Find where the given text appears and provide that cell's center as (X, Y) coordinate. 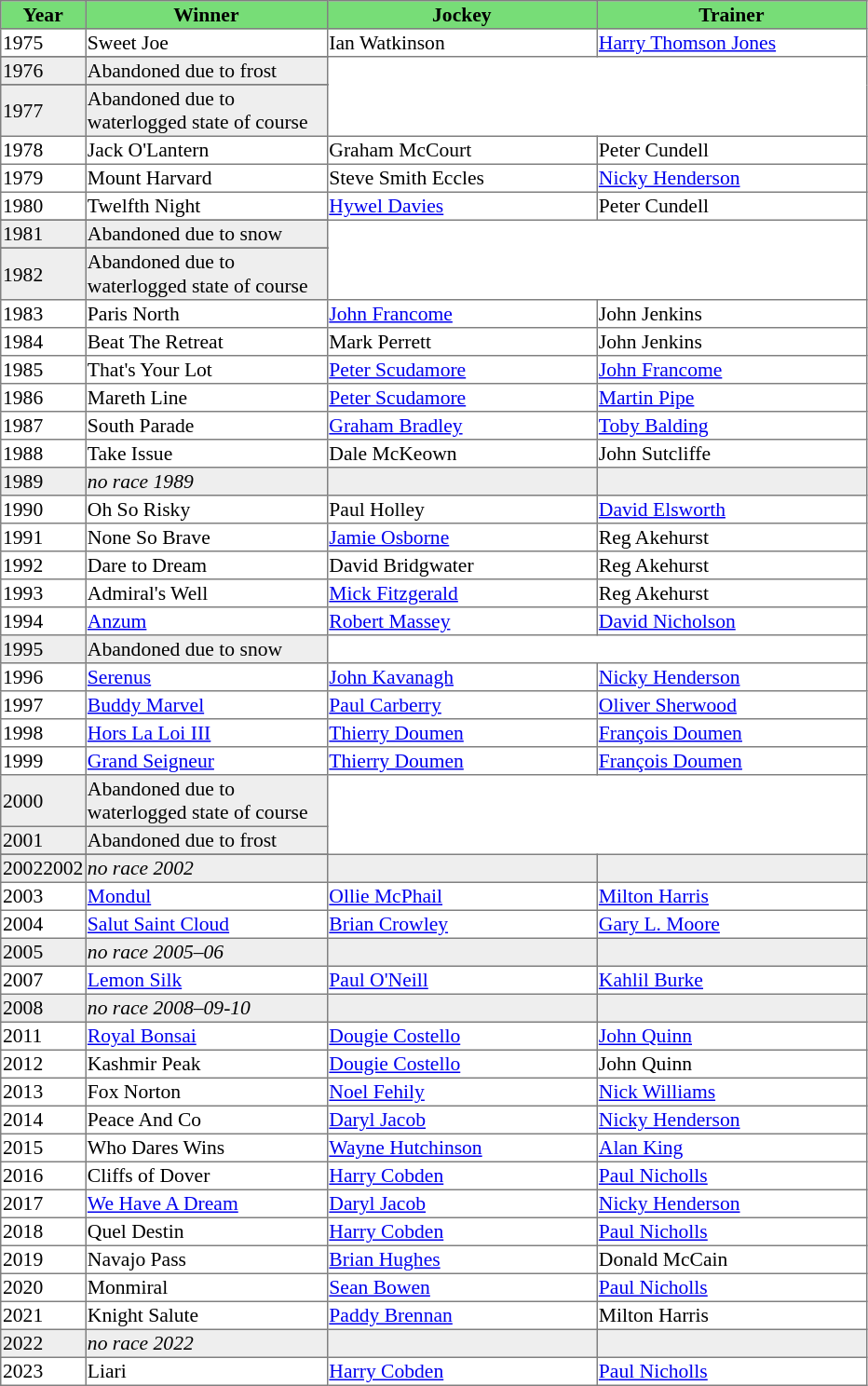
Toby Balding (732, 426)
1981 (43, 234)
Admiral's Well (207, 593)
Quel Destin (207, 1231)
Graham McCourt (462, 150)
Anzum (207, 621)
Jamie Osborne (462, 537)
2011 (43, 1036)
Mick Fitzgerald (462, 593)
no race 1989 (207, 482)
1980 (43, 206)
South Parade (207, 426)
Hywel Davies (462, 206)
Mark Perrett (462, 342)
2022 (43, 1343)
1978 (43, 150)
Sean Bowen (462, 1287)
Paul Carberry (462, 705)
1977 (43, 111)
1991 (43, 537)
Navajo Pass (207, 1259)
2014 (43, 1120)
Kahlil Burke (732, 980)
Paul Holley (462, 510)
Dare to Dream (207, 565)
2005 (43, 952)
1979 (43, 178)
2021 (43, 1315)
Who Dares Wins (207, 1148)
Knight Salute (207, 1315)
2003 (43, 896)
2020 (43, 1287)
David Elsworth (732, 510)
1995 (43, 649)
1984 (43, 342)
1992 (43, 565)
Take Issue (207, 454)
Buddy Marvel (207, 705)
Hors La Loi III (207, 733)
Brian Crowley (462, 924)
Mondul (207, 896)
1985 (43, 370)
1987 (43, 426)
1989 (43, 482)
Monmiral (207, 1287)
1990 (43, 510)
1998 (43, 733)
2018 (43, 1231)
Lemon Silk (207, 980)
Paul O'Neill (462, 980)
That's Your Lot (207, 370)
John Kavanagh (462, 677)
Wayne Hutchinson (462, 1148)
Year (43, 15)
Brian Hughes (462, 1259)
Twelfth Night (207, 206)
Jockey (462, 15)
2000 (43, 801)
Robert Massey (462, 621)
1983 (43, 314)
1994 (43, 621)
None So Brave (207, 537)
1999 (43, 761)
1996 (43, 677)
Peace And Co (207, 1120)
Dale McKeown (462, 454)
Harry Thomson Jones (732, 43)
David Bridgwater (462, 565)
2015 (43, 1148)
1997 (43, 705)
2012 (43, 1064)
2019 (43, 1259)
2023 (43, 1371)
1993 (43, 593)
2013 (43, 1092)
Steve Smith Eccles (462, 178)
no race 2008–09-10 (207, 1008)
1975 (43, 43)
2016 (43, 1175)
Paris North (207, 314)
Ian Watkinson (462, 43)
Trainer (732, 15)
Oliver Sherwood (732, 705)
Fox Norton (207, 1092)
Serenus (207, 677)
Paddy Brennan (462, 1315)
1988 (43, 454)
20022002 (43, 868)
Liari (207, 1371)
Gary L. Moore (732, 924)
Ollie McPhail (462, 896)
Graham Bradley (462, 426)
Winner (207, 15)
Martin Pipe (732, 398)
Alan King (732, 1148)
Grand Seigneur (207, 761)
1986 (43, 398)
Jack O'Lantern (207, 150)
Noel Fehily (462, 1092)
2001 (43, 840)
Kashmir Peak (207, 1064)
Beat The Retreat (207, 342)
2007 (43, 980)
2008 (43, 1008)
no race 2005–06 (207, 952)
Nick Williams (732, 1092)
no race 2002 (207, 868)
Oh So Risky (207, 510)
2017 (43, 1203)
Sweet Joe (207, 43)
Cliffs of Dover (207, 1175)
John Sutcliffe (732, 454)
Salut Saint Cloud (207, 924)
1982 (43, 274)
no race 2022 (207, 1343)
We Have A Dream (207, 1203)
Mount Harvard (207, 178)
1976 (43, 71)
Royal Bonsai (207, 1036)
Mareth Line (207, 398)
Donald McCain (732, 1259)
David Nicholson (732, 621)
2004 (43, 924)
